Output the (X, Y) coordinate of the center of the cell containing the given text.  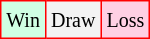
Draw (72, 20)
Loss (126, 20)
Win (24, 20)
